Output the (X, Y) coordinate of the center of the cell containing the given text.  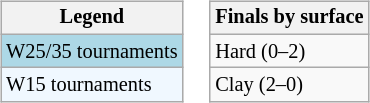
Finals by surface (289, 18)
Legend (92, 18)
Hard (0–2) (289, 51)
W15 tournaments (92, 85)
Clay (2–0) (289, 85)
W25/35 tournaments (92, 51)
